Locate the cell with the specified text and output its [x, y] center coordinate. 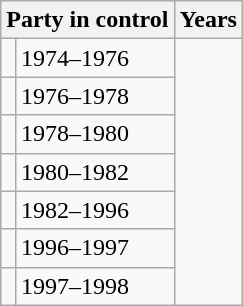
1980–1982 [94, 172]
1996–1997 [94, 248]
Years [208, 20]
1974–1976 [94, 58]
1978–1980 [94, 134]
Party in control [88, 20]
1982–1996 [94, 210]
1976–1978 [94, 96]
1997–1998 [94, 286]
